Capture the cell that displays the provided text and extract its [x, y] central coordinate. 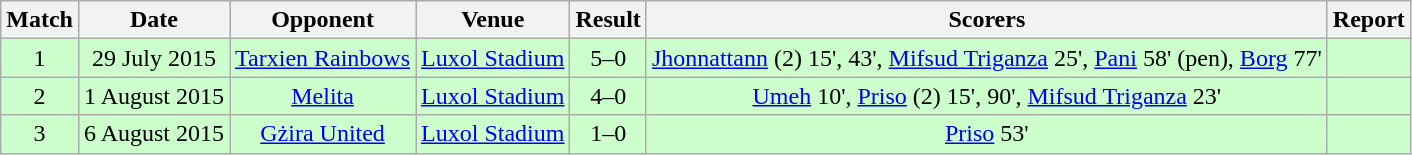
Date [154, 20]
29 July 2015 [154, 58]
1–0 [608, 134]
Venue [493, 20]
6 August 2015 [154, 134]
Result [608, 20]
Melita [323, 96]
Report [1368, 20]
3 [40, 134]
1 August 2015 [154, 96]
Gżira United [323, 134]
2 [40, 96]
5–0 [608, 58]
Match [40, 20]
1 [40, 58]
Scorers [986, 20]
Tarxien Rainbows [323, 58]
4–0 [608, 96]
Priso 53' [986, 134]
Jhonnattann (2) 15', 43', Mifsud Triganza 25', Pani 58' (pen), Borg 77' [986, 58]
Opponent [323, 20]
Umeh 10', Priso (2) 15', 90', Mifsud Triganza 23' [986, 96]
